Determine the (x, y) coordinate at the center of the cell enclosing the given text.  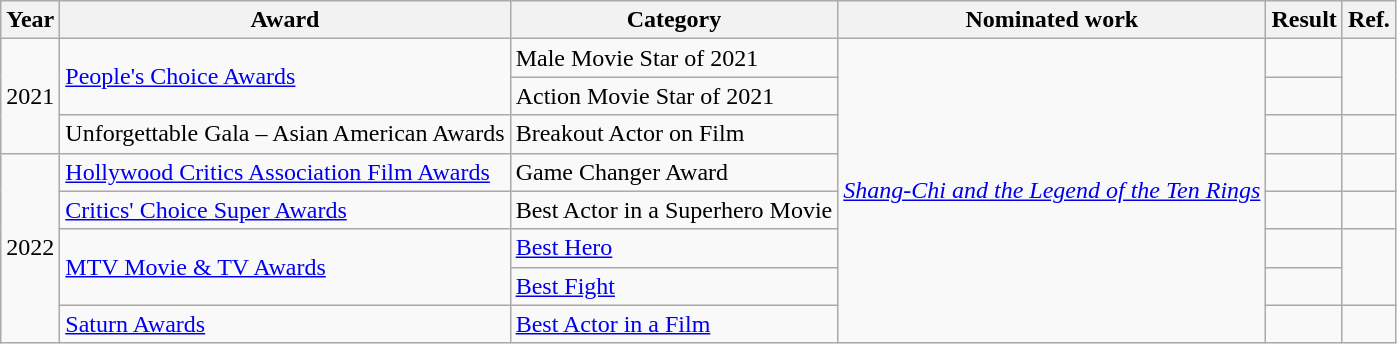
2022 (30, 248)
Hollywood Critics Association Film Awards (285, 172)
MTV Movie & TV Awards (285, 267)
Game Changer Award (674, 172)
Ref. (1368, 20)
Best Hero (674, 248)
People's Choice Awards (285, 77)
Award (285, 20)
Unforgettable Gala – Asian American Awards (285, 134)
Year (30, 20)
Breakout Actor on Film (674, 134)
Male Movie Star of 2021 (674, 58)
Action Movie Star of 2021 (674, 96)
Saturn Awards (285, 324)
Shang-Chi and the Legend of the Ten Rings (1052, 191)
Critics' Choice Super Awards (285, 210)
Result (1304, 20)
Nominated work (1052, 20)
Best Actor in a Superhero Movie (674, 210)
Best Fight (674, 286)
Best Actor in a Film (674, 324)
Category (674, 20)
2021 (30, 96)
